From the cell containing the given text, extract its center point as (x, y) coordinate. 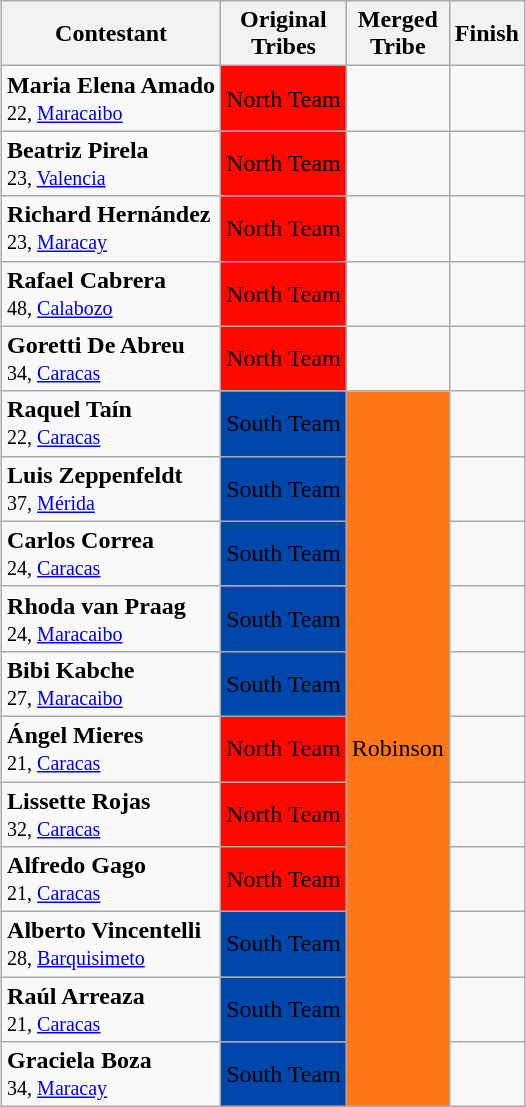
MergedTribe (398, 34)
Goretti De Abreu34, Caracas (112, 358)
Bibi Kabche27, Maracaibo (112, 684)
Carlos Correa24, Caracas (112, 554)
Luis Zeppenfeldt37, Mérida (112, 488)
Finish (486, 34)
Ángel Mieres21, Caracas (112, 748)
Raquel Taín22, Caracas (112, 424)
Robinson (398, 749)
Lissette Rojas32, Caracas (112, 814)
Rafael Cabrera 48, Calabozo (112, 294)
Contestant (112, 34)
Maria Elena Amado22, Maracaibo (112, 98)
OriginalTribes (284, 34)
Alfredo Gago21, Caracas (112, 880)
Beatriz Pirela23, Valencia (112, 164)
Graciela Boza34, Maracay (112, 1074)
Alberto Vincentelli28, Barquisimeto (112, 944)
Rhoda van Praag24, Maracaibo (112, 618)
Raúl Arreaza21, Caracas (112, 1010)
Richard Hernández23, Maracay (112, 228)
